Locate the cell with the specified text and output its [x, y] center coordinate. 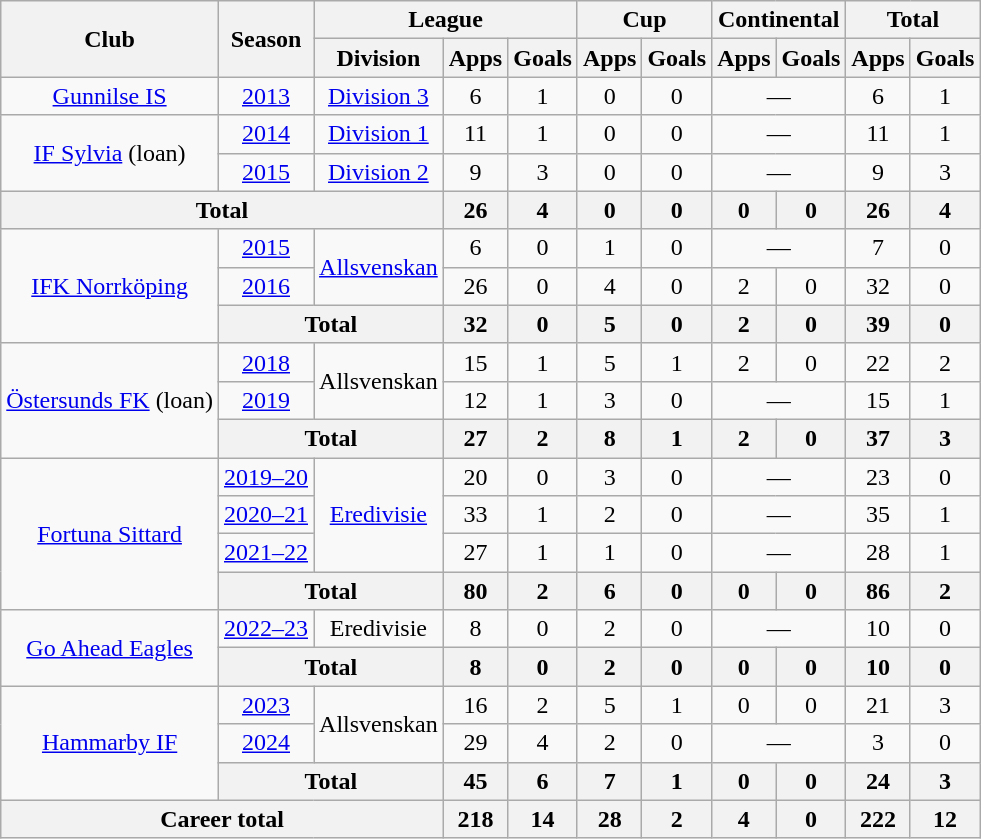
16 [475, 705]
218 [475, 819]
Gunnilse IS [110, 96]
2021–22 [266, 553]
14 [543, 819]
Club [110, 39]
2014 [266, 134]
22 [878, 362]
29 [475, 743]
Division 1 [379, 134]
2020–21 [266, 515]
2019 [266, 400]
2016 [266, 286]
33 [475, 515]
20 [475, 477]
2022–23 [266, 629]
Division 3 [379, 96]
Division 2 [379, 172]
IF Sylvia (loan) [110, 153]
86 [878, 591]
Division [379, 58]
2024 [266, 743]
2023 [266, 705]
222 [878, 819]
23 [878, 477]
45 [475, 781]
Continental [779, 20]
League [446, 20]
IFK Norrköping [110, 286]
21 [878, 705]
2018 [266, 362]
37 [878, 438]
39 [878, 324]
2013 [266, 96]
Season [266, 39]
Cup [644, 20]
Fortuna Sittard [110, 534]
Career total [222, 819]
35 [878, 515]
80 [475, 591]
Go Ahead Eagles [110, 648]
2019–20 [266, 477]
24 [878, 781]
Östersunds FK (loan) [110, 400]
Hammarby IF [110, 743]
